Extract the [x, y] coordinate from the center of the cell holding the provided text.  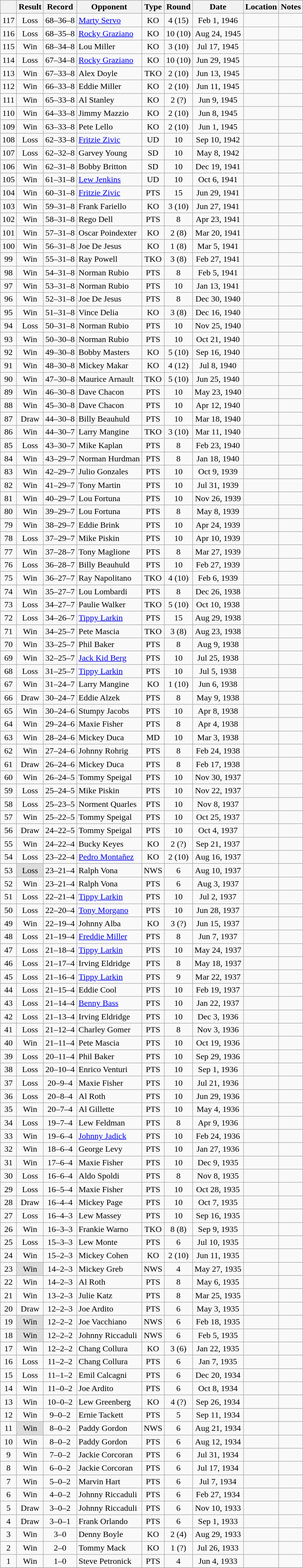
29–24–6 [60, 724]
16–4–3 [60, 1216]
25 [8, 1242]
18 [8, 1335]
65 [8, 711]
3–0 [60, 1534]
Eddie Cool [109, 990]
101 [8, 233]
Opponent [109, 7]
Oct 19, 1936 [218, 1043]
15–3–3 [60, 1242]
47–30–8 [60, 379]
Apr 10, 1939 [218, 538]
Feb 24, 1936 [218, 1136]
4 (15) [178, 20]
51–31–8 [60, 312]
100 [8, 246]
62–33–8 [60, 140]
21–18–4 [60, 950]
Nov 25, 1940 [218, 326]
22–21–4 [60, 897]
Sep 16, 1940 [218, 352]
110 [8, 113]
65–33–8 [60, 100]
60 [8, 777]
50 [8, 910]
49–30–8 [60, 352]
Stumpy Jacobs [109, 711]
Feb 6, 1939 [218, 578]
32–25–7 [60, 658]
Sep 10, 1942 [218, 140]
68–34–8 [60, 47]
Oct 28, 1935 [218, 1189]
5–0–2 [60, 1481]
Ray Powell [109, 259]
Dec 26, 1938 [218, 592]
27–24–6 [60, 751]
12 [8, 1415]
41–29–7 [60, 485]
115 [8, 47]
Sep 26, 1934 [218, 1402]
66–33–8 [60, 87]
Result [30, 7]
May 8, 1942 [218, 153]
Feb 5, 1935 [218, 1335]
Mar 20, 1941 [218, 233]
59 [8, 790]
12–2–3 [60, 1309]
56 [8, 831]
Johnny Alba [109, 923]
Bucky Keyes [109, 844]
21–13–4 [60, 1017]
82 [8, 485]
Sep 9, 1935 [218, 1229]
86 [8, 432]
30–24–6 [60, 711]
Mickey Makar [109, 365]
4 (?) [178, 1402]
2 (4) [178, 1534]
87 [8, 419]
Julio Gonzales [109, 472]
Emil Calcagni [109, 1375]
22–19–4 [60, 923]
4–0–2 [60, 1495]
59–31–8 [60, 206]
84 [8, 459]
19 [8, 1322]
105 [8, 180]
Jul 25, 1938 [218, 658]
48 [8, 937]
25–22–5 [60, 817]
34–25–7 [60, 631]
Marty Servo [109, 20]
61 [8, 764]
17 [8, 1348]
Feb 24, 1938 [218, 751]
Jan 22, 1937 [218, 1003]
May 4, 1936 [218, 1109]
16–4–4 [60, 1202]
Apr 8, 1938 [218, 711]
17–6–4 [60, 1162]
1–0 [60, 1561]
May 8, 1939 [218, 512]
98 [8, 273]
18–6–4 [60, 1149]
2–0 [60, 1548]
2 (8) [178, 233]
Aug 3, 1937 [218, 884]
14 [8, 1388]
95 [8, 312]
Mar 11, 1940 [218, 432]
3 (6) [178, 1348]
16–3–3 [60, 1229]
Johnny Rohrig [109, 751]
1 (10) [178, 684]
34 [8, 1123]
23–22–4 [60, 857]
20–11–4 [60, 1056]
Record [60, 7]
53–31–8 [60, 286]
33 [8, 1136]
16 [8, 1362]
Jun 27, 1941 [218, 206]
Oct 6, 1941 [218, 180]
Eddie Brink [109, 525]
Nov 22, 1937 [218, 790]
103 [8, 206]
83 [8, 472]
Dec 19, 1941 [218, 166]
3–0–2 [60, 1508]
109 [8, 126]
Jul 17, 1934 [218, 1468]
116 [8, 34]
36 [8, 1096]
43–30–7 [60, 445]
68 [8, 671]
Oscar Poindexter [109, 233]
Aug 10, 1937 [218, 870]
2 [8, 1548]
Maurice Arnault [109, 379]
90 [8, 379]
Tony Martin [109, 485]
Benny Bass [109, 1003]
4 (10) [178, 578]
94 [8, 326]
9–0–2 [60, 1415]
Lew Greenberg [109, 1402]
Oct 21, 1940 [218, 339]
Jun 29, 1936 [218, 1096]
36–28–7 [60, 565]
Lou Lombardi [109, 592]
67–33–8 [60, 73]
37–28–7 [60, 551]
May 18, 1937 [218, 963]
Lew Jenkins [109, 180]
62 [8, 751]
63–33–8 [60, 126]
30–24–7 [60, 698]
20–10–4 [60, 1070]
Freddie Miller [109, 937]
80 [8, 512]
Jimmy Mazzio [109, 113]
38 [8, 1070]
Round [178, 7]
25–23–5 [60, 804]
40–29–7 [60, 498]
Pete Lello [109, 126]
Mar 5, 1941 [218, 246]
Jul 31, 1939 [218, 485]
Tony Maglione [109, 551]
Aldo Spoldi [109, 1176]
Bobby Britton [109, 166]
Feb 27, 1934 [218, 1495]
62–31–8 [60, 166]
May 9, 1938 [218, 698]
56–31–8 [60, 246]
21–16–4 [60, 976]
Bobby Masters [109, 352]
13–2–3 [60, 1295]
44–30–7 [60, 432]
20–9–4 [60, 1083]
24–22–4 [60, 844]
54 [8, 857]
Nov 8, 1937 [218, 804]
Alex Doyle [109, 73]
Aug 29, 1933 [218, 1534]
21–15–4 [60, 990]
Aug 12, 1934 [218, 1442]
21–12–4 [60, 1030]
Jan 7, 1935 [218, 1362]
16–5–4 [60, 1189]
33–25–7 [60, 645]
28–24–6 [60, 737]
25–24–5 [60, 790]
108 [8, 140]
106 [8, 166]
60–31–8 [60, 193]
Feb 27, 1941 [218, 259]
52 [8, 884]
Frank Orlando [109, 1521]
Jul 26, 1933 [218, 1548]
Al Gillette [109, 1109]
Mar 25, 1935 [218, 1295]
Date [218, 7]
Apr 9, 1936 [218, 1123]
46 [8, 963]
Jan 27, 1936 [218, 1149]
Ray Napolitano [109, 578]
8 (8) [178, 1229]
57–31–8 [60, 233]
Apr 12, 1940 [218, 406]
68–36–8 [60, 20]
21–19–4 [60, 937]
Charley Gomer [109, 1030]
Type [153, 7]
Tommy Mack [109, 1548]
58 [8, 804]
May 23, 1940 [218, 392]
Feb 18, 1935 [218, 1322]
19–6–4 [60, 1136]
Jul 7, 1934 [218, 1481]
Denny Boyle [109, 1534]
Vince Delia [109, 312]
Paulie Walker [109, 605]
49 [8, 923]
Tony Morgano [109, 910]
Jan 22, 1935 [218, 1348]
Johnny Jadick [109, 1136]
99 [8, 259]
34–27–7 [60, 605]
Nov 30, 1937 [218, 777]
88 [8, 406]
89 [8, 392]
13 [8, 1402]
20 [8, 1309]
Aug 9, 1938 [218, 645]
24–22–5 [60, 831]
35 [8, 1109]
67 [8, 684]
45 [8, 976]
1 (8) [178, 246]
Location [261, 7]
66 [8, 698]
21–11–4 [60, 1043]
Jun 28, 1937 [218, 910]
Apr 4, 1938 [218, 724]
93 [8, 339]
40 [8, 1043]
41 [8, 1030]
Feb 27, 1939 [218, 565]
45–30–8 [60, 406]
111 [8, 100]
57 [8, 817]
55–31–8 [60, 259]
Aug 24, 1945 [218, 34]
11 [8, 1428]
76 [8, 565]
21 [8, 1295]
May 3, 1935 [218, 1309]
Apr 23, 1941 [218, 220]
Jun 15, 1937 [218, 923]
Eddie Miller [109, 87]
Nov 8, 1935 [218, 1176]
15–2–3 [60, 1256]
44 [8, 990]
3 (?) [178, 923]
May 6, 1935 [218, 1282]
Jul 21, 1936 [218, 1083]
11–2–2 [60, 1362]
10–0–2 [60, 1402]
Jun 25, 1940 [218, 379]
55 [8, 844]
Nov 26, 1939 [218, 498]
Jun 1, 1945 [218, 126]
Mickey Greb [109, 1269]
Notes [291, 7]
Dec 9, 1935 [218, 1162]
George Levy [109, 1149]
24 [8, 1256]
Apr 24, 1939 [218, 525]
Enrico Venturi [109, 1070]
38–29–7 [60, 525]
63 [8, 737]
Lew Feldman [109, 1123]
Feb 23, 1940 [218, 445]
81 [8, 498]
Aug 23, 1938 [218, 631]
71 [8, 631]
Jan 18, 1940 [218, 459]
Mike Kaplan [109, 445]
3 [8, 1534]
48–30–8 [60, 365]
29 [8, 1189]
4 (12) [178, 365]
20–7–4 [60, 1109]
7–0–2 [60, 1455]
19–7–4 [60, 1123]
27 [8, 1216]
Jun 29, 1941 [218, 193]
70 [8, 645]
Rego Dell [109, 220]
42 [8, 1017]
Steve Petronick [109, 1561]
37 [8, 1083]
23 [8, 1269]
Aug 29, 1938 [218, 618]
46–30–8 [60, 392]
Dec 16, 1940 [218, 312]
102 [8, 220]
39 [8, 1056]
Marvin Hart [109, 1481]
Jul 31, 1934 [218, 1455]
Feb 1, 1946 [218, 20]
75 [8, 578]
62–32–8 [60, 153]
Jun 11, 1935 [218, 1256]
Jun 29, 1945 [218, 60]
Jun 8, 1945 [218, 113]
Lou Miller [109, 47]
16–6–4 [60, 1176]
Jun 11, 1945 [218, 87]
11–1–2 [60, 1375]
104 [8, 193]
77 [8, 551]
117 [8, 20]
22 [8, 1282]
Jul 17, 1945 [218, 47]
85 [8, 445]
Joe Vacchiano [109, 1322]
69 [8, 658]
Sep 29, 1936 [218, 1056]
Ernie Tackett [109, 1415]
31–24–7 [60, 684]
50–31–8 [60, 326]
107 [8, 153]
73 [8, 605]
31 [8, 1162]
113 [8, 73]
91 [8, 365]
68–35–8 [60, 34]
30 [8, 1176]
61–31–8 [60, 180]
50–30–8 [60, 339]
Sep 21, 1937 [218, 844]
39–29–7 [60, 512]
Eddie Alzek [109, 698]
Jul 5, 1938 [218, 671]
47 [8, 950]
Feb 17, 1938 [218, 764]
Norment Quarles [109, 804]
Al Stanley [109, 100]
Jack Kid Berg [109, 658]
Jan 13, 1941 [218, 286]
78 [8, 538]
1 [8, 1561]
97 [8, 286]
Sep 1, 1936 [218, 1070]
21–14–4 [60, 1003]
Mar 27, 1939 [218, 551]
Dec 20, 1934 [218, 1375]
Mar 3, 1938 [218, 737]
74 [8, 592]
Oct 4, 1937 [218, 831]
Jul 8, 1940 [218, 365]
Oct 8, 1934 [218, 1388]
51 [8, 897]
36–27–7 [60, 578]
53 [8, 870]
Frank Fariello [109, 206]
Jun 6, 1938 [218, 684]
Lew Massey [109, 1216]
22–20–4 [60, 910]
64 [8, 724]
54–31–8 [60, 273]
Nov 10, 1933 [218, 1508]
Jul 10, 1935 [218, 1242]
44–30–8 [60, 419]
MD [153, 737]
Garvey Young [109, 153]
43 [8, 1003]
3–0–1 [60, 1521]
Sep 16, 1935 [218, 1216]
20–8–4 [60, 1096]
Dec 3, 1936 [218, 1017]
Norman Hurdman [109, 459]
28 [8, 1202]
26 [8, 1229]
35–27–7 [60, 592]
42–29–7 [60, 472]
Nov 3, 1936 [218, 1030]
Oct 7, 1935 [218, 1202]
32 [8, 1149]
96 [8, 299]
72 [8, 618]
Mar 22, 1937 [218, 976]
Jul 2, 1937 [218, 897]
6–0–2 [60, 1468]
7 [8, 1481]
92 [8, 352]
Oct 9, 1939 [218, 472]
Mickey Page [109, 1202]
1 (?) [178, 1548]
May 24, 1937 [218, 950]
64–33–8 [60, 113]
43–29–7 [60, 459]
Sep 11, 1934 [218, 1415]
Feb 5, 1941 [218, 273]
Lew Monte [109, 1242]
Sep 1, 1933 [218, 1521]
Jun 4, 1933 [218, 1561]
34–26–7 [60, 618]
21–17–4 [60, 963]
Aug 16, 1937 [218, 857]
Jun 9, 1945 [218, 100]
Oct 25, 1937 [218, 817]
Aug 21, 1934 [218, 1428]
Jun 13, 1945 [218, 73]
31–25–7 [60, 671]
Frankie Warno [109, 1229]
79 [8, 525]
58–31–8 [60, 220]
26–24–5 [60, 777]
37–29–7 [60, 538]
114 [8, 60]
Pedro Montañez [109, 857]
Mickey Cohen [109, 1256]
Feb 19, 1937 [218, 990]
67–34–8 [60, 60]
26–24–6 [60, 764]
11–0–2 [60, 1388]
112 [8, 87]
May 27, 1935 [218, 1269]
52–31–8 [60, 299]
Mar 18, 1940 [218, 419]
Jun 7, 1937 [218, 937]
Oct 10, 1938 [218, 605]
Dec 30, 1940 [218, 299]
Julie Katz [109, 1295]
